Extract the (X, Y) coordinate from the center of the cell holding the provided text.  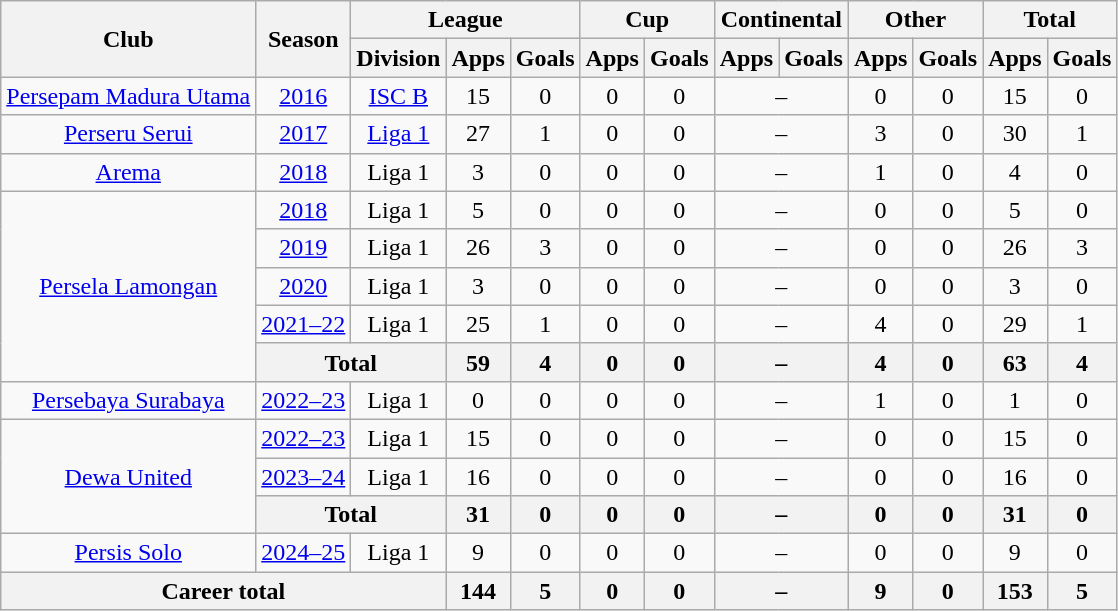
2021–22 (304, 324)
25 (478, 324)
Perseru Serui (128, 134)
ISC B (398, 96)
2019 (304, 248)
2017 (304, 134)
Persis Solo (128, 553)
Arema (128, 172)
63 (1015, 362)
Cup (647, 20)
59 (478, 362)
Continental (781, 20)
Division (398, 58)
2016 (304, 96)
2020 (304, 286)
Persepam Madura Utama (128, 96)
Career total (224, 591)
Other (915, 20)
Club (128, 39)
2024–25 (304, 553)
Season (304, 39)
153 (1015, 591)
2023–24 (304, 477)
144 (478, 591)
Dewa United (128, 476)
Persela Lamongan (128, 286)
30 (1015, 134)
27 (478, 134)
Persebaya Surabaya (128, 400)
League (466, 20)
29 (1015, 324)
